Return the (x, y) coordinate for the center point of the cell that contains the specified text.  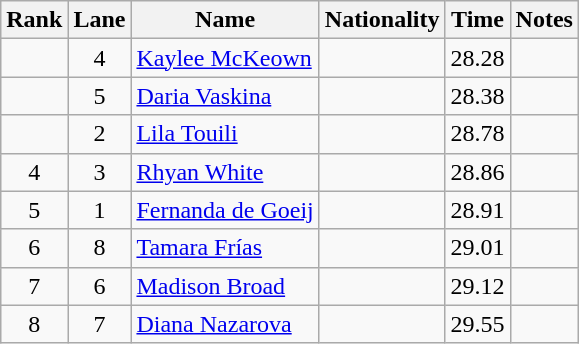
28.86 (478, 172)
Name (225, 20)
Notes (544, 20)
2 (100, 134)
29.01 (478, 248)
28.38 (478, 96)
28.78 (478, 134)
3 (100, 172)
1 (100, 210)
28.91 (478, 210)
Diana Nazarova (225, 324)
Nationality (382, 20)
Lane (100, 20)
Kaylee McKeown (225, 58)
Tamara Frías (225, 248)
29.55 (478, 324)
Madison Broad (225, 286)
Rank (34, 20)
Time (478, 20)
Daria Vaskina (225, 96)
Lila Touili (225, 134)
28.28 (478, 58)
29.12 (478, 286)
Rhyan White (225, 172)
Fernanda de Goeij (225, 210)
